Determine the [X, Y] coordinate at the center of the cell enclosing the given text.  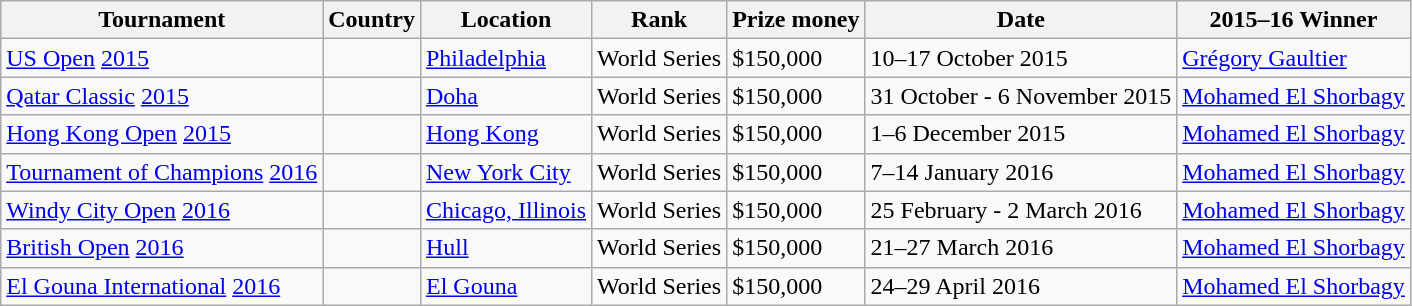
El Gouna [506, 286]
Philadelphia [506, 58]
10–17 October 2015 [1021, 58]
Date [1021, 20]
Country [372, 20]
21–27 March 2016 [1021, 248]
24–29 April 2016 [1021, 286]
1–6 December 2015 [1021, 134]
Prize money [796, 20]
Hull [506, 248]
Chicago, Illinois [506, 210]
New York City [506, 172]
Location [506, 20]
25 February - 2 March 2016 [1021, 210]
Qatar Classic 2015 [162, 96]
US Open 2015 [162, 58]
7–14 January 2016 [1021, 172]
Grégory Gaultier [1294, 58]
Rank [660, 20]
British Open 2016 [162, 248]
2015–16 Winner [1294, 20]
Hong Kong [506, 134]
Windy City Open 2016 [162, 210]
31 October - 6 November 2015 [1021, 96]
El Gouna International 2016 [162, 286]
Doha [506, 96]
Tournament of Champions 2016 [162, 172]
Tournament [162, 20]
Hong Kong Open 2015 [162, 134]
